Output the [X, Y] coordinate of the center of the cell containing the given text.  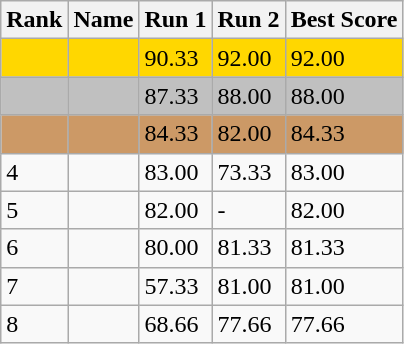
87.33 [176, 96]
- [248, 210]
8 [34, 324]
80.00 [176, 248]
68.66 [176, 324]
Rank [34, 20]
Run 2 [248, 20]
6 [34, 248]
Name [104, 20]
73.33 [248, 172]
Run 1 [176, 20]
7 [34, 286]
4 [34, 172]
Best Score [344, 20]
57.33 [176, 286]
5 [34, 210]
90.33 [176, 58]
